Determine the [x, y] coordinate at the center of the cell enclosing the given text.  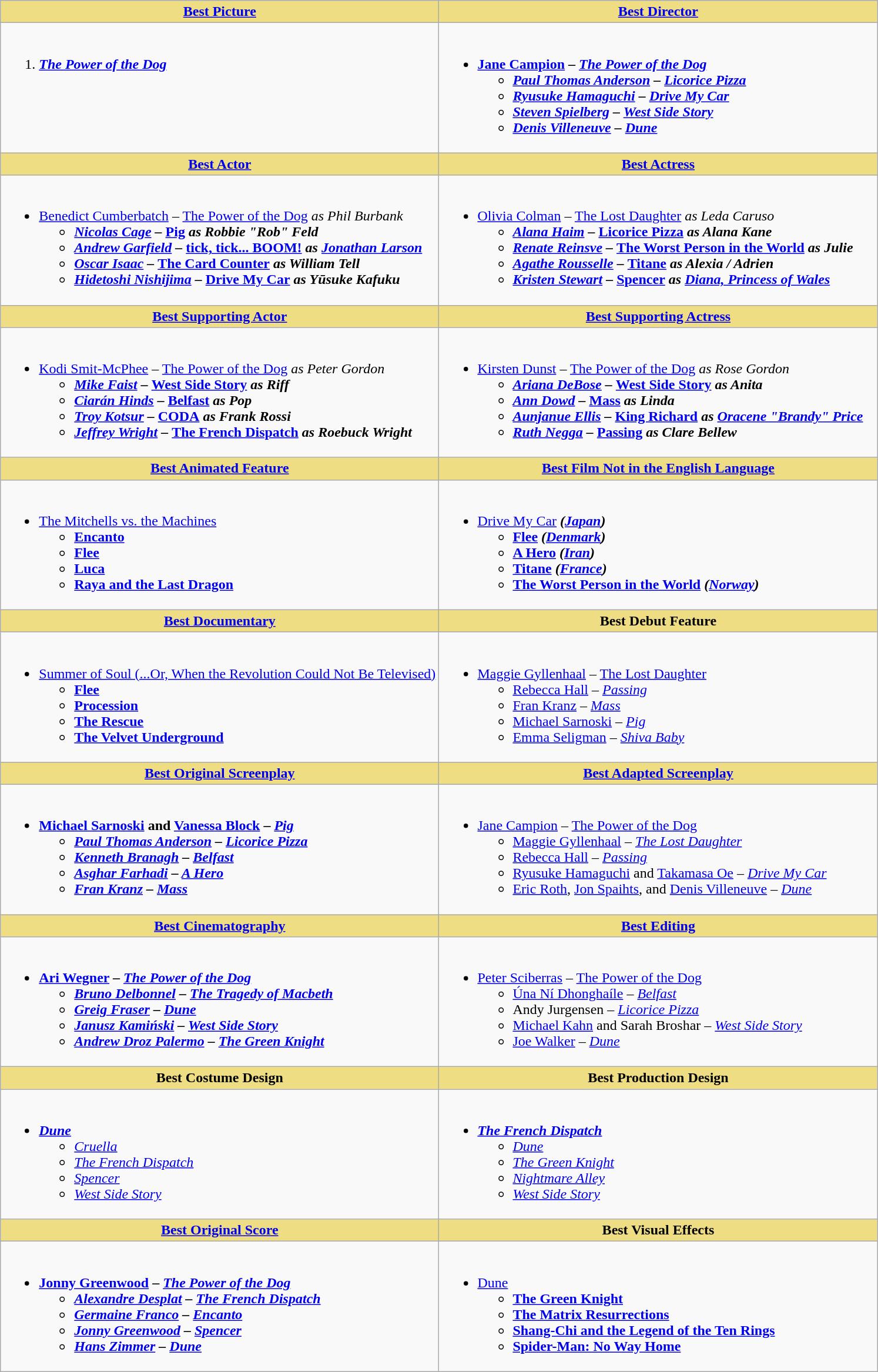
The Power of the Dog [220, 88]
The Mitchells vs. the MachinesEncantoFleeLucaRaya and the Last Dragon [220, 544]
Jonny Greenwood – The Power of the DogAlexandre Desplat – The French DispatchGermaine Franco – EncantoJonny Greenwood – SpencerHans Zimmer – Dune [220, 1306]
DuneCruellaThe French DispatchSpencerWest Side Story [220, 1155]
Maggie Gyllenhaal – The Lost DaughterRebecca Hall – PassingFran Kranz – MassMichael Sarnoski – PigEmma Seligman – Shiva Baby [658, 697]
Drive My Car (Japan)Flee (Denmark)A Hero (Iran)Titane (France)The Worst Person in the World (Norway) [658, 544]
Best Supporting Actor [220, 316]
Best Director [658, 12]
Best Cinematography [220, 926]
Best Production Design [658, 1078]
Best Adapted Screenplay [658, 773]
Best Film Not in the English Language [658, 469]
Best Documentary [220, 621]
Best Original Score [220, 1230]
Best Visual Effects [658, 1230]
The French DispatchDuneThe Green KnightNightmare AlleyWest Side Story [658, 1155]
Best Picture [220, 12]
Summer of Soul (...Or, When the Revolution Could Not Be Televised)FleeProcessionThe RescueThe Velvet Underground [220, 697]
Best Debut Feature [658, 621]
Best Actress [658, 164]
Best Actor [220, 164]
Best Costume Design [220, 1078]
Michael Sarnoski and Vanessa Block – PigPaul Thomas Anderson – Licorice PizzaKenneth Branagh – BelfastAsghar Farhadi – A HeroFran Kranz – Mass [220, 849]
DuneThe Green KnightThe Matrix ResurrectionsShang-Chi and the Legend of the Ten RingsSpider-Man: No Way Home [658, 1306]
Best Animated Feature [220, 469]
Best Editing [658, 926]
Best Supporting Actress [658, 316]
Best Original Screenplay [220, 773]
